Scan for the cell matching the given text and deliver its (x, y) coordinate at center. 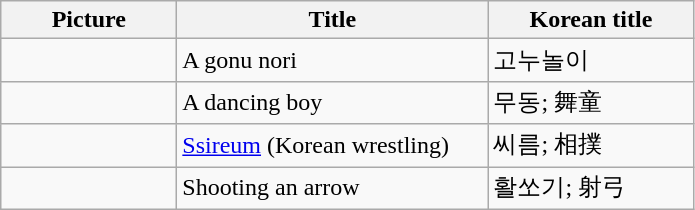
A gonu nori (332, 60)
Title (332, 20)
Ssireum (Korean wrestling) (332, 146)
Shooting an arrow (332, 188)
Picture (89, 20)
고누놀이 (591, 60)
씨름; 相撲 (591, 146)
A dancing boy (332, 102)
무동; 舞童 (591, 102)
활쏘기; 射弓 (591, 188)
Korean title (591, 20)
